Scan for the cell matching the given text and deliver its [x, y] coordinate at center. 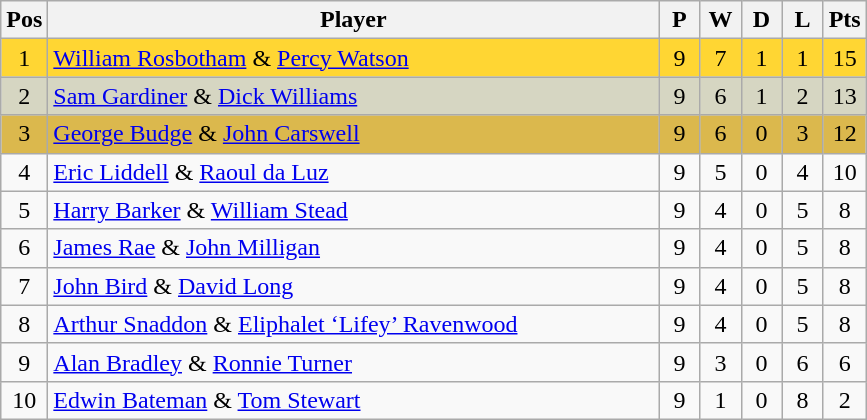
D [762, 20]
13 [844, 96]
George Budge & John Carswell [354, 134]
Edwin Bateman & Tom Stewart [354, 400]
William Rosbotham & Percy Watson [354, 58]
Pts [844, 20]
Arthur Snaddon & Eliphalet ‘Lifey’ Ravenwood [354, 324]
12 [844, 134]
John Bird & David Long [354, 286]
Sam Gardiner & Dick Williams [354, 96]
Player [354, 20]
L [802, 20]
15 [844, 58]
Alan Bradley & Ronnie Turner [354, 362]
James Rae & John Milligan [354, 248]
P [680, 20]
Eric Liddell & Raoul da Luz [354, 172]
Pos [24, 20]
W [720, 20]
Harry Barker & William Stead [354, 210]
